Capture the cell that displays the provided text and extract its [X, Y] central coordinate. 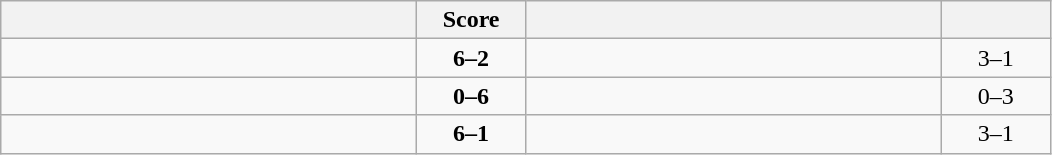
6–1 [472, 134]
0–3 [996, 96]
Score [472, 20]
6–2 [472, 58]
0–6 [472, 96]
